Pinpoint the cell where the given text exists, returning its [X, Y] midpoint coordinate. 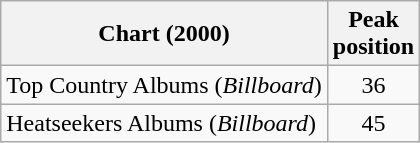
Peakposition [373, 34]
45 [373, 123]
36 [373, 85]
Top Country Albums (Billboard) [164, 85]
Heatseekers Albums (Billboard) [164, 123]
Chart (2000) [164, 34]
